Find where the given text appears and provide that cell's center as (x, y) coordinate. 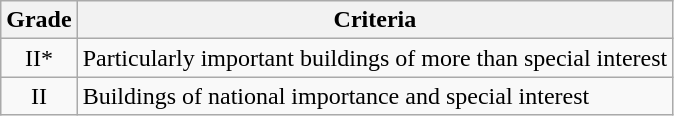
Grade (39, 20)
II (39, 96)
II* (39, 58)
Particularly important buildings of more than special interest (375, 58)
Buildings of national importance and special interest (375, 96)
Criteria (375, 20)
